Find where the given text appears and provide that cell's center as [x, y] coordinate. 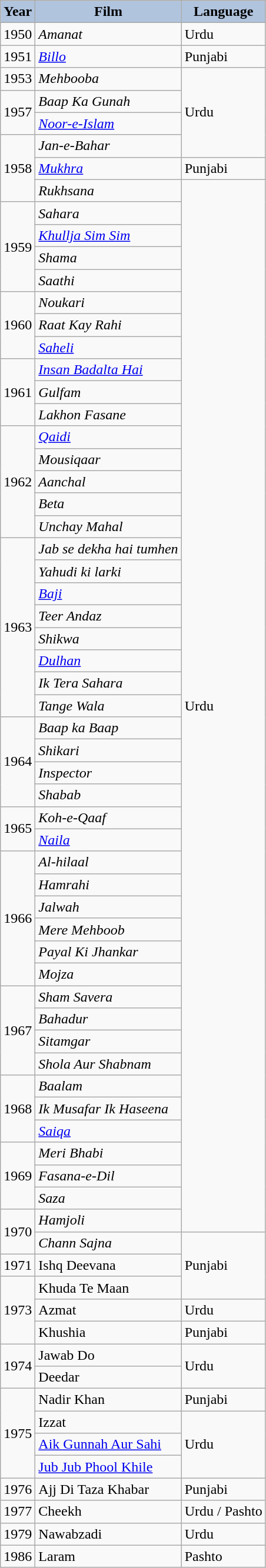
Jub Jub Phool Khile [108, 1467]
Payal Ki Jhankar [108, 952]
Dulhan [108, 661]
Gulfam [108, 392]
1963 [18, 627]
Laram [108, 1556]
Aik Gunnah Aur Sahi [108, 1444]
1971 [18, 1265]
Pashto [224, 1556]
Fasana-e-Dil [108, 1176]
Mukhra [108, 168]
Film [108, 12]
1964 [18, 762]
1979 [18, 1534]
Baalam [108, 1086]
Lakhon Fasane [108, 415]
1953 [18, 79]
Hamrahi [108, 885]
Rukhsana [108, 191]
Chann Sajna [108, 1243]
Ajj Di Taza Khabar [108, 1489]
1976 [18, 1489]
1958 [18, 168]
Tange Wala [108, 706]
Saathi [108, 281]
Koh-e-Qaaf [108, 818]
Khuda Te Maan [108, 1287]
Amanat [108, 34]
Shola Aur Shabnam [108, 1064]
Izzat [108, 1422]
Yahudi ki larki [108, 571]
Ik Tera Sahara [108, 683]
Insan Badalta Hai [108, 370]
Nadir Khan [108, 1400]
Khushia [108, 1332]
Language [224, 12]
1957 [18, 112]
1973 [18, 1310]
Shabab [108, 795]
1970 [18, 1232]
1967 [18, 1030]
1950 [18, 34]
1962 [18, 482]
Ik Musafar Ik Haseena [108, 1109]
Saza [108, 1198]
1961 [18, 392]
Inspector [108, 773]
Mojza [108, 974]
Sahara [108, 213]
Saiqa [108, 1131]
Al-hilaal [108, 862]
Unchay Mahal [108, 526]
Urdu / Pashto [224, 1512]
Noor-e-Islam [108, 124]
Baji [108, 593]
Jalwah [108, 907]
Billo [108, 56]
Shikwa [108, 638]
Naila [108, 840]
Bahadur [108, 1019]
Noukari [108, 303]
Aanchal [108, 482]
Beta [108, 504]
Hamjoli [108, 1220]
1969 [18, 1176]
Year [18, 12]
1986 [18, 1556]
Baap ka Baap [108, 728]
Jawab Do [108, 1355]
Jan-e-Bahar [108, 146]
Raat Kay Rahi [108, 325]
Cheekh [108, 1512]
1977 [18, 1512]
Deedar [108, 1377]
Shikari [108, 750]
Saheli [108, 348]
1975 [18, 1433]
Baap Ka Gunah [108, 101]
1965 [18, 829]
Nawabzadi [108, 1534]
Meri Bhabi [108, 1153]
Shama [108, 258]
Mehbooba [108, 79]
Azmat [108, 1310]
1974 [18, 1366]
1951 [18, 56]
1960 [18, 325]
Sham Savera [108, 997]
Ishq Deevana [108, 1265]
Jab se dekha hai tumhen [108, 549]
Khullja Sim Sim [108, 235]
Mousiqaar [108, 459]
1959 [18, 246]
Teer Andaz [108, 616]
Mere Mehboob [108, 929]
1968 [18, 1109]
Qaidi [108, 437]
1966 [18, 918]
Sitamgar [108, 1042]
